Find where the given text appears and provide that cell's center as [X, Y] coordinate. 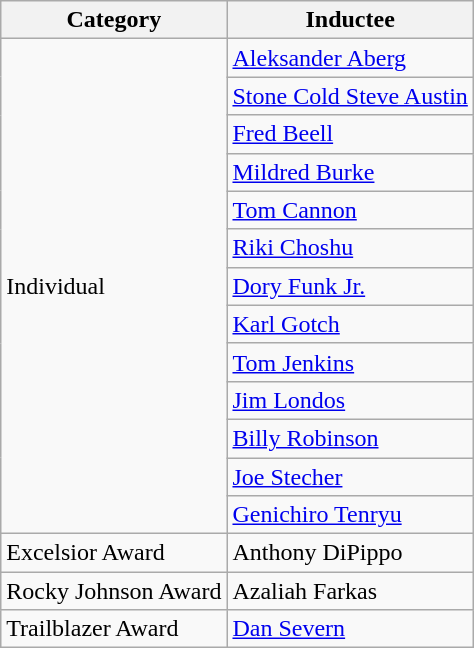
Dory Funk Jr. [350, 286]
Tom Jenkins [350, 362]
Individual [114, 286]
Category [114, 20]
Stone Cold Steve Austin [350, 96]
Fred Beell [350, 134]
Inductee [350, 20]
Jim Londos [350, 400]
Riki Choshu [350, 248]
Excelsior Award [114, 553]
Joe Stecher [350, 477]
Tom Cannon [350, 210]
Billy Robinson [350, 438]
Rocky Johnson Award [114, 591]
Azaliah Farkas [350, 591]
Karl Gotch [350, 324]
Aleksander Aberg [350, 58]
Mildred Burke [350, 172]
Anthony DiPippo [350, 553]
Genichiro Tenryu [350, 515]
Trailblazer Award [114, 629]
Dan Severn [350, 629]
